Identify which cell holds the provided text, then report its [x, y] central coordinate. 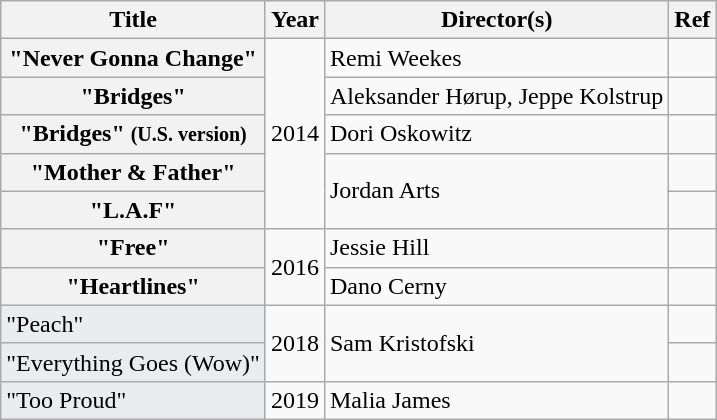
Jordan Arts [496, 191]
Jessie Hill [496, 248]
2019 [294, 400]
2018 [294, 343]
Year [294, 20]
"Heartlines" [134, 286]
Dori Oskowitz [496, 134]
Malia James [496, 400]
2016 [294, 267]
Sam Kristofski [496, 343]
"Peach" [134, 324]
"Too Proud" [134, 400]
"Bridges" [134, 96]
"Everything Goes (Wow)" [134, 362]
"Mother & Father" [134, 172]
Dano Cerny [496, 286]
"Free" [134, 248]
Remi Weekes [496, 58]
Title [134, 20]
"Bridges" (U.S. version) [134, 134]
"L.A.F" [134, 210]
Aleksander Hørup, Jeppe Kolstrup [496, 96]
Ref [692, 20]
2014 [294, 134]
Director(s) [496, 20]
"Never Gonna Change" [134, 58]
